From the cell containing the given text, extract its center point as [x, y] coordinate. 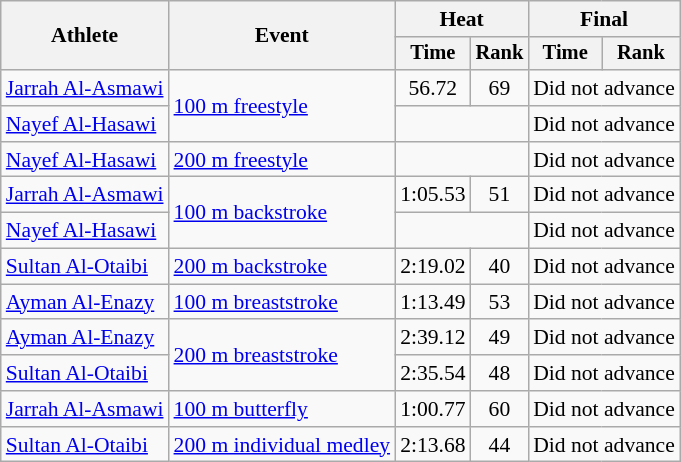
Athlete [85, 36]
Final [604, 19]
100 m butterfly [282, 409]
51 [500, 195]
100 m freestyle [282, 106]
69 [500, 88]
49 [500, 338]
1:13.49 [432, 302]
2:19.02 [432, 267]
Event [282, 36]
56.72 [432, 88]
200 m backstroke [282, 267]
Heat [462, 19]
2:39.12 [432, 338]
40 [500, 267]
2:35.54 [432, 373]
100 m backstroke [282, 212]
200 m breaststroke [282, 356]
53 [500, 302]
48 [500, 373]
200 m freestyle [282, 160]
1:05.53 [432, 195]
100 m breaststroke [282, 302]
1:00.77 [432, 409]
60 [500, 409]
